Identify which cell holds the provided text, then report its [X, Y] central coordinate. 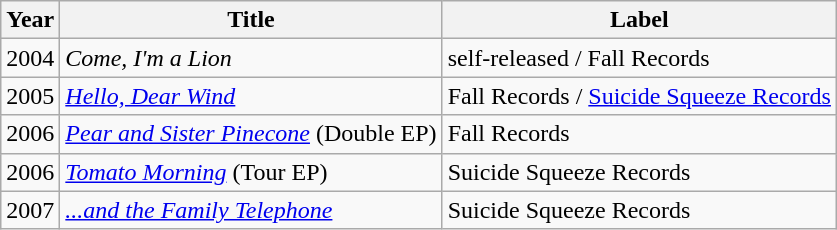
2004 [30, 58]
...and the Family Telephone [251, 210]
Pear and Sister Pinecone (Double EP) [251, 134]
Label [639, 20]
Title [251, 20]
2007 [30, 210]
Fall Records / Suicide Squeeze Records [639, 96]
Hello, Dear Wind [251, 96]
Fall Records [639, 134]
Tomato Morning (Tour EP) [251, 172]
Year [30, 20]
2005 [30, 96]
self-released / Fall Records [639, 58]
Come, I'm a Lion [251, 58]
